For the text-containing cell, return its midpoint in [x, y] coordinate format. 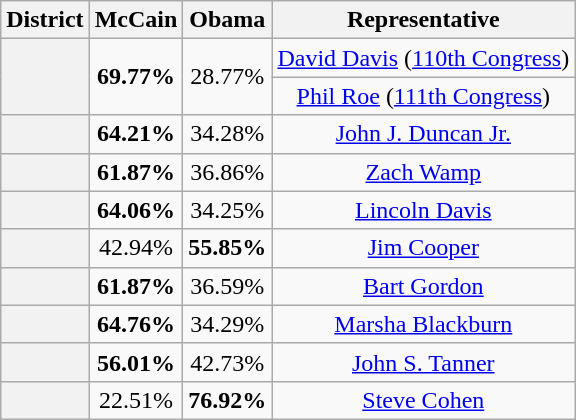
Marsha Blackburn [424, 324]
64.76% [136, 324]
34.29% [228, 324]
McCain [136, 20]
69.77% [136, 77]
John S. Tanner [424, 362]
Representative [424, 20]
Lincoln Davis [424, 210]
28.77% [228, 77]
56.01% [136, 362]
55.85% [228, 248]
John J. Duncan Jr. [424, 134]
David Davis (110th Congress) [424, 58]
Zach Wamp [424, 172]
District [45, 20]
Steve Cohen [424, 400]
34.28% [228, 134]
Obama [228, 20]
64.06% [136, 210]
42.73% [228, 362]
Jim Cooper [424, 248]
36.86% [228, 172]
22.51% [136, 400]
34.25% [228, 210]
42.94% [136, 248]
Bart Gordon [424, 286]
36.59% [228, 286]
76.92% [228, 400]
64.21% [136, 134]
Phil Roe (111th Congress) [424, 96]
